Determine the (X, Y) coordinate at the center of the cell enclosing the given text.  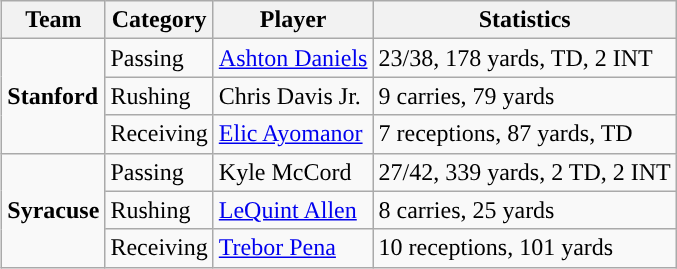
10 receptions, 101 yards (524, 248)
Ashton Daniels (293, 58)
7 receptions, 87 yards, TD (524, 134)
Elic Ayomanor (293, 134)
8 carries, 25 yards (524, 210)
Kyle McCord (293, 172)
Stanford (54, 96)
Team (54, 20)
Player (293, 20)
Statistics (524, 20)
23/38, 178 yards, TD, 2 INT (524, 58)
Chris Davis Jr. (293, 96)
Category (159, 20)
9 carries, 79 yards (524, 96)
27/42, 339 yards, 2 TD, 2 INT (524, 172)
LeQuint Allen (293, 210)
Trebor Pena (293, 248)
Syracuse (54, 210)
